Return the (x, y) coordinate for the center point of the cell that contains the specified text.  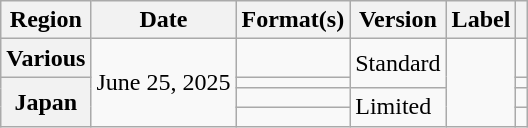
Region (46, 20)
Version (398, 20)
Japan (46, 102)
Limited (398, 107)
Standard (398, 64)
Date (164, 20)
Format(s) (293, 20)
Various (46, 58)
June 25, 2025 (164, 82)
Label (481, 20)
